Detect which cell encompasses the target text, then output its (x, y) center coordinate. 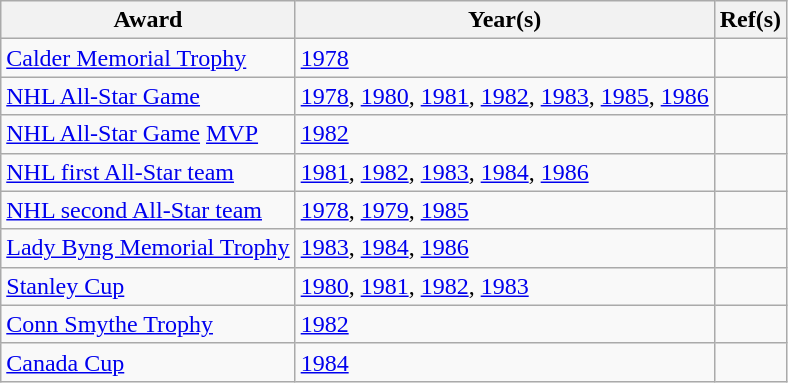
Canada Cup (148, 362)
NHL first All-Star team (148, 172)
1978, 1980, 1981, 1982, 1983, 1985, 1986 (504, 96)
NHL second All-Star team (148, 210)
Ref(s) (750, 20)
Calder Memorial Trophy (148, 58)
Lady Byng Memorial Trophy (148, 248)
NHL All-Star Game MVP (148, 134)
Award (148, 20)
1978 (504, 58)
Year(s) (504, 20)
1981, 1982, 1983, 1984, 1986 (504, 172)
Conn Smythe Trophy (148, 324)
Stanley Cup (148, 286)
1983, 1984, 1986 (504, 248)
1978, 1979, 1985 (504, 210)
1980, 1981, 1982, 1983 (504, 286)
NHL All-Star Game (148, 96)
1984 (504, 362)
